Search for the cell housing the specified text and yield its (X, Y) center coordinate. 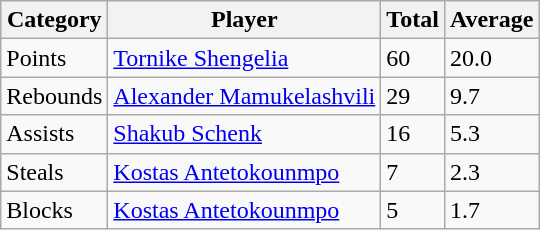
Category (54, 20)
Tornike Shengelia (244, 58)
Alexander Mamukelashvili (244, 96)
Player (244, 20)
1.7 (492, 210)
Total (413, 20)
Blocks (54, 210)
9.7 (492, 96)
5.3 (492, 134)
16 (413, 134)
7 (413, 172)
Average (492, 20)
Assists (54, 134)
Rebounds (54, 96)
Steals (54, 172)
Points (54, 58)
2.3 (492, 172)
20.0 (492, 58)
Shakub Schenk (244, 134)
5 (413, 210)
29 (413, 96)
60 (413, 58)
